For the text-containing cell, return its midpoint in (x, y) coordinate format. 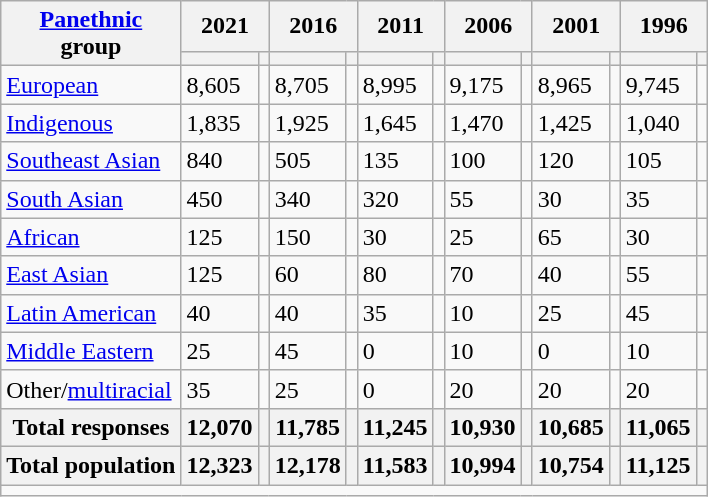
European (91, 85)
840 (220, 161)
Middle Eastern (91, 351)
9,745 (658, 85)
1,040 (658, 123)
100 (482, 161)
11,245 (395, 427)
60 (308, 275)
South Asian (91, 199)
150 (308, 237)
Latin American (91, 313)
1996 (664, 26)
12,323 (220, 465)
Indigenous (91, 123)
10,754 (570, 465)
65 (570, 237)
Total responses (91, 427)
450 (220, 199)
1,645 (395, 123)
2011 (400, 26)
135 (395, 161)
12,178 (308, 465)
2006 (488, 26)
9,175 (482, 85)
11,065 (658, 427)
Southeast Asian (91, 161)
2001 (576, 26)
Other/multiracial (91, 389)
8,605 (220, 85)
105 (658, 161)
12,070 (220, 427)
320 (395, 199)
10,930 (482, 427)
70 (482, 275)
8,995 (395, 85)
East Asian (91, 275)
80 (395, 275)
340 (308, 199)
11,125 (658, 465)
1,925 (308, 123)
10,994 (482, 465)
2021 (225, 26)
10,685 (570, 427)
8,705 (308, 85)
African (91, 237)
Total population (91, 465)
8,965 (570, 85)
1,425 (570, 123)
505 (308, 161)
11,785 (308, 427)
1,470 (482, 123)
1,835 (220, 123)
11,583 (395, 465)
2016 (313, 26)
120 (570, 161)
Panethnicgroup (91, 34)
